Scan for the cell matching the given text and deliver its (X, Y) coordinate at center. 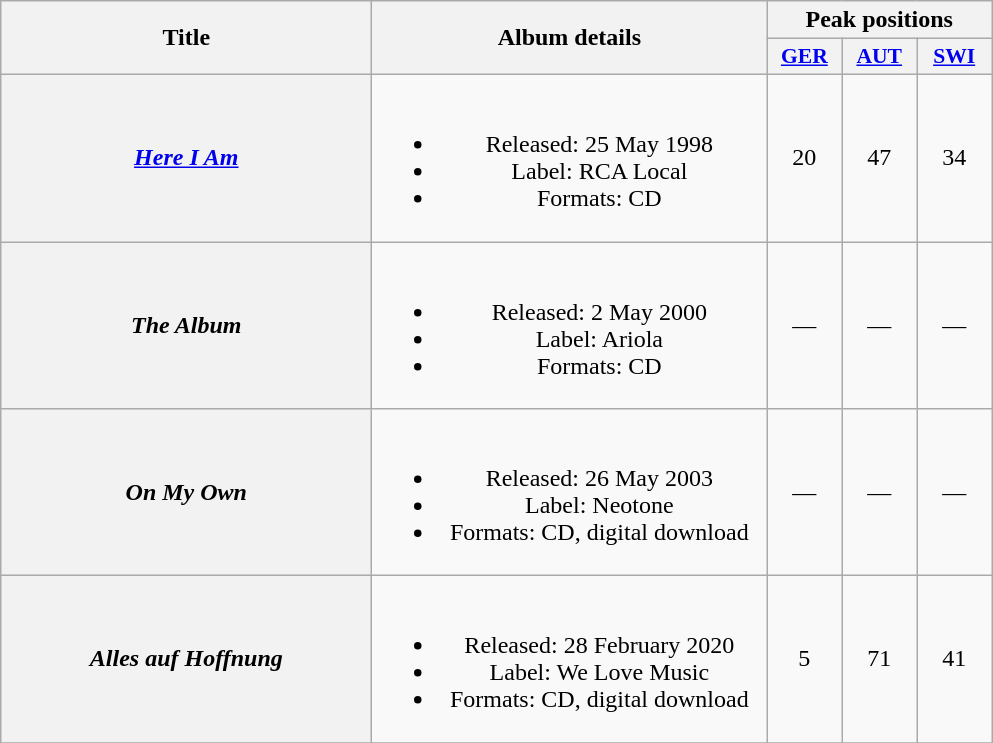
34 (954, 158)
Here I Am (186, 158)
Peak positions (880, 20)
On My Own (186, 492)
AUT (880, 57)
Released: 26 May 2003Label: NeotoneFormats: CD, digital download (570, 492)
The Album (186, 326)
71 (880, 660)
GER (804, 57)
Alles auf Hoffnung (186, 660)
20 (804, 158)
47 (880, 158)
Title (186, 38)
Album details (570, 38)
5 (804, 660)
Released: 25 May 1998Label: RCA LocalFormats: CD (570, 158)
SWI (954, 57)
41 (954, 660)
Released: 2 May 2000Label: AriolaFormats: CD (570, 326)
Released: 28 February 2020Label: We Love MusicFormats: CD, digital download (570, 660)
